From the cell containing the given text, extract its center point as [x, y] coordinate. 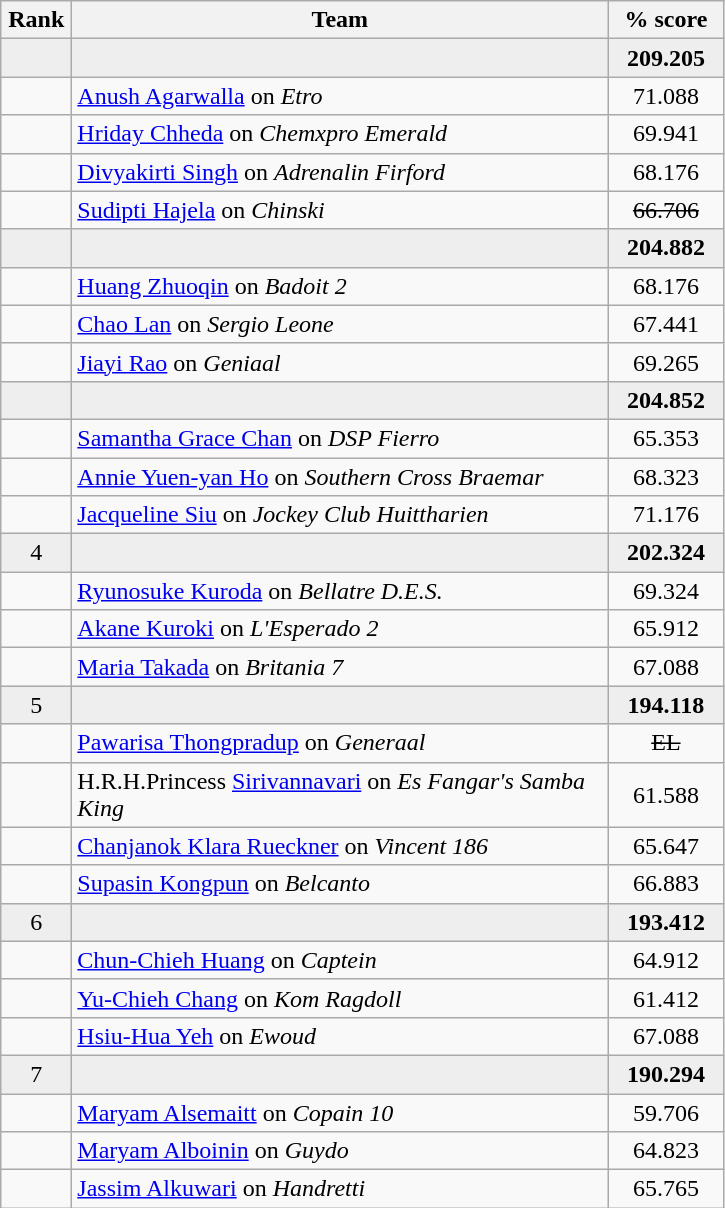
Pawarisa Thongpradup on Generaal [340, 743]
Divyakirti Singh on Adrenalin Firford [340, 172]
65.353 [666, 438]
EL [666, 743]
65.765 [666, 1189]
66.706 [666, 210]
Akane Kuroki on L'Esperado 2 [340, 629]
Yu-Chieh Chang on Kom Ragdoll [340, 998]
67.441 [666, 324]
Samantha Grace Chan on DSP Fierro [340, 438]
Ryunosuke Kuroda on Bellatre D.E.S. [340, 591]
204.882 [666, 248]
64.912 [666, 960]
193.412 [666, 922]
209.205 [666, 58]
Hriday Chheda on Chemxpro Emerald [340, 134]
7 [36, 1074]
5 [36, 705]
Huang Zhuoqin on Badoit 2 [340, 286]
Jassim Alkuwari on Handretti [340, 1189]
Team [340, 20]
65.912 [666, 629]
69.265 [666, 362]
Chanjanok Klara Rueckner on Vincent 186 [340, 846]
68.323 [666, 477]
Rank [36, 20]
% score [666, 20]
Jiayi Rao on Geniaal [340, 362]
Jacqueline Siu on Jockey Club Huittharien [340, 515]
202.324 [666, 553]
69.941 [666, 134]
71.176 [666, 515]
59.706 [666, 1113]
66.883 [666, 884]
4 [36, 553]
Maria Takada on Britania 7 [340, 667]
69.324 [666, 591]
Sudipti Hajela on Chinski [340, 210]
194.118 [666, 705]
Maryam Alsemaitt on Copain 10 [340, 1113]
Hsiu-Hua Yeh on Ewoud [340, 1036]
Supasin Kongpun on Belcanto [340, 884]
64.823 [666, 1151]
Maryam Alboinin on Guydo [340, 1151]
65.647 [666, 846]
Chun-Chieh Huang on Captein [340, 960]
Anush Agarwalla on Etro [340, 96]
Annie Yuen-yan Ho on Southern Cross Braemar [340, 477]
204.852 [666, 400]
H.R.H.Princess Sirivannavari on Es Fangar's Samba King [340, 794]
71.088 [666, 96]
6 [36, 922]
190.294 [666, 1074]
61.412 [666, 998]
Chao Lan on Sergio Leone [340, 324]
61.588 [666, 794]
